Return the [X, Y] coordinate for the center point of the cell that contains the specified text.  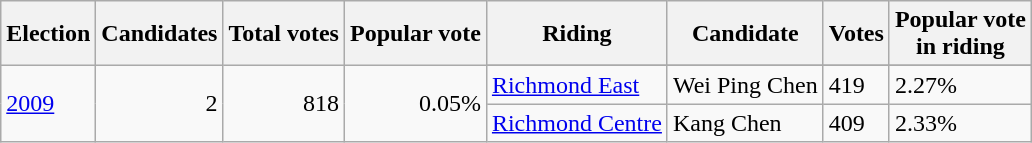
Richmond Centre [576, 123]
Wei Ping Chen [745, 85]
2009 [48, 104]
Total votes [284, 34]
0.05% [415, 104]
Popular votein riding [960, 34]
Richmond East [576, 85]
Candidate [745, 34]
Popular vote [415, 34]
818 [284, 104]
Kang Chen [745, 123]
Election [48, 34]
2.27% [960, 85]
2.33% [960, 123]
419 [856, 85]
Riding [576, 34]
Candidates [160, 34]
Votes [856, 34]
409 [856, 123]
2 [160, 104]
